Output the (x, y) coordinate of the center of the cell containing the given text.  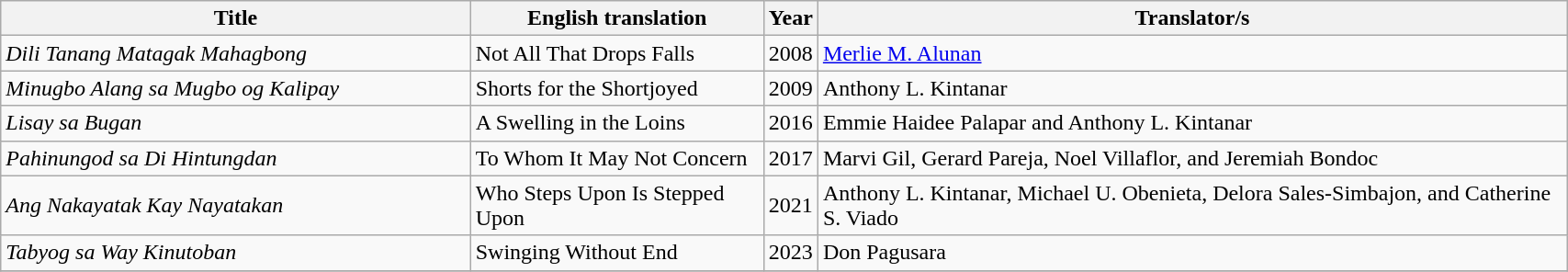
Shorts for the Shortjoyed (617, 88)
2009 (790, 88)
Pahinungod sa Di Hintungdan (235, 158)
Dili Tanang Matagak Mahagbong (235, 53)
2016 (790, 123)
Year (790, 18)
Swinging Without End (617, 253)
Who Steps Upon Is Stepped Upon (617, 206)
To Whom It May Not Concern (617, 158)
Translator/s (1192, 18)
Merlie M. Alunan (1192, 53)
English translation (617, 18)
Emmie Haidee Palapar and Anthony L. Kintanar (1192, 123)
2021 (790, 206)
Anthony L. Kintanar, Michael U. Obenieta, Delora Sales-Simbajon, and Catherine S. Viado (1192, 206)
Not All That Drops Falls (617, 53)
A Swelling in the Loins (617, 123)
Marvi Gil, Gerard Pareja, Noel Villaflor, and Jeremiah Bondoc (1192, 158)
Anthony L. Kintanar (1192, 88)
2008 (790, 53)
2017 (790, 158)
Don Pagusara (1192, 253)
Ang Nakayatak Kay Nayatakan (235, 206)
Tabyog sa Way Kinutoban (235, 253)
Lisay sa Bugan (235, 123)
Minugbo Alang sa Mugbo og Kalipay (235, 88)
Title (235, 18)
2023 (790, 253)
